For the text-containing cell, return its midpoint in (x, y) coordinate format. 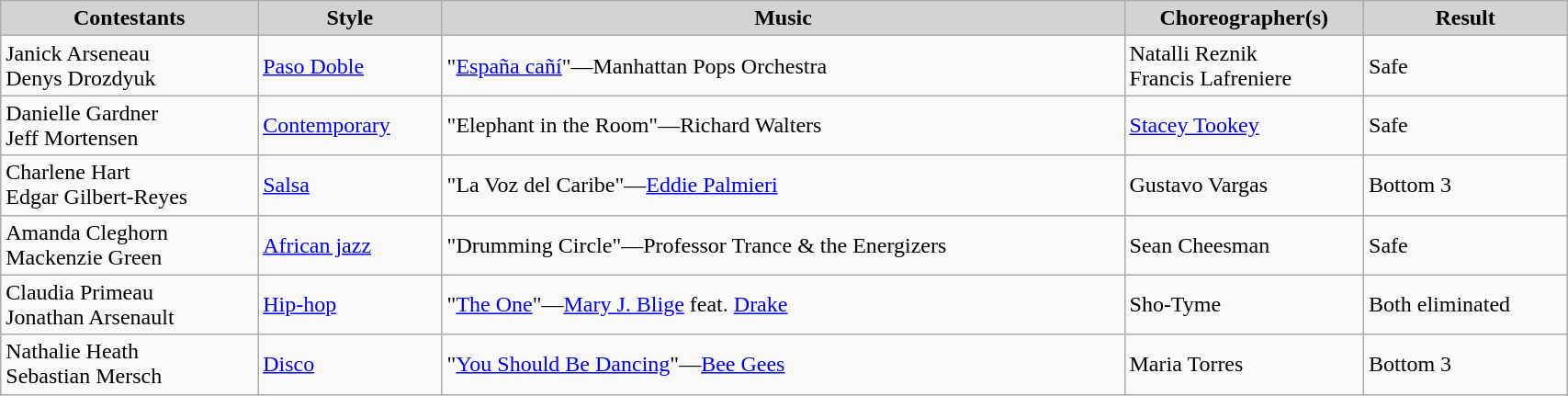
Paso Doble (350, 66)
African jazz (350, 244)
Both eliminated (1466, 305)
"Elephant in the Room"—Richard Walters (783, 125)
Disco (350, 364)
Choreographer(s) (1244, 18)
Sho-Tyme (1244, 305)
"España cañí"—Manhattan Pops Orchestra (783, 66)
Salsa (350, 186)
"La Voz del Caribe"—Eddie Palmieri (783, 186)
"The One"—Mary J. Blige feat. Drake (783, 305)
Sean Cheesman (1244, 244)
"You Should Be Dancing"—Bee Gees (783, 364)
Stacey Tookey (1244, 125)
Natalli ReznikFrancis Lafreniere (1244, 66)
Charlene HartEdgar Gilbert-Reyes (130, 186)
Hip-hop (350, 305)
Nathalie HeathSebastian Mersch (130, 364)
Gustavo Vargas (1244, 186)
"Drumming Circle"—Professor Trance & the Energizers (783, 244)
Danielle GardnerJeff Mortensen (130, 125)
Contemporary (350, 125)
Result (1466, 18)
Maria Torres (1244, 364)
Contestants (130, 18)
Amanda CleghornMackenzie Green (130, 244)
Claudia PrimeauJonathan Arsenault (130, 305)
Style (350, 18)
Janick ArseneauDenys Drozdyuk (130, 66)
Music (783, 18)
